From the cell containing the given text, extract its center point as [X, Y] coordinate. 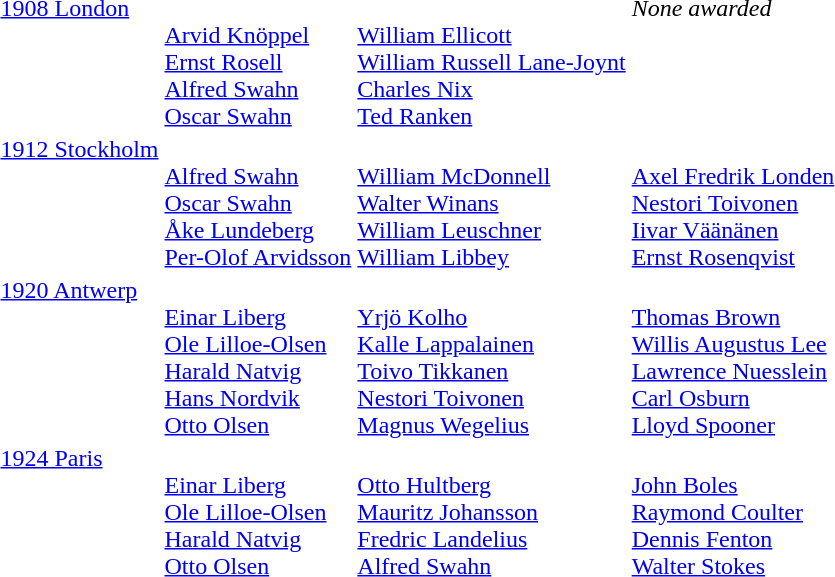
Alfred SwahnOscar SwahnÅke LundebergPer-Olof Arvidsson [258, 203]
Yrjö KolhoKalle LappalainenToivo TikkanenNestori ToivonenMagnus Wegelius [492, 358]
Einar LibergOle Lilloe-OlsenHarald NatvigHans NordvikOtto Olsen [258, 358]
William McDonnellWalter WinansWilliam LeuschnerWilliam Libbey [492, 203]
